Search for the cell housing the specified text and yield its (x, y) center coordinate. 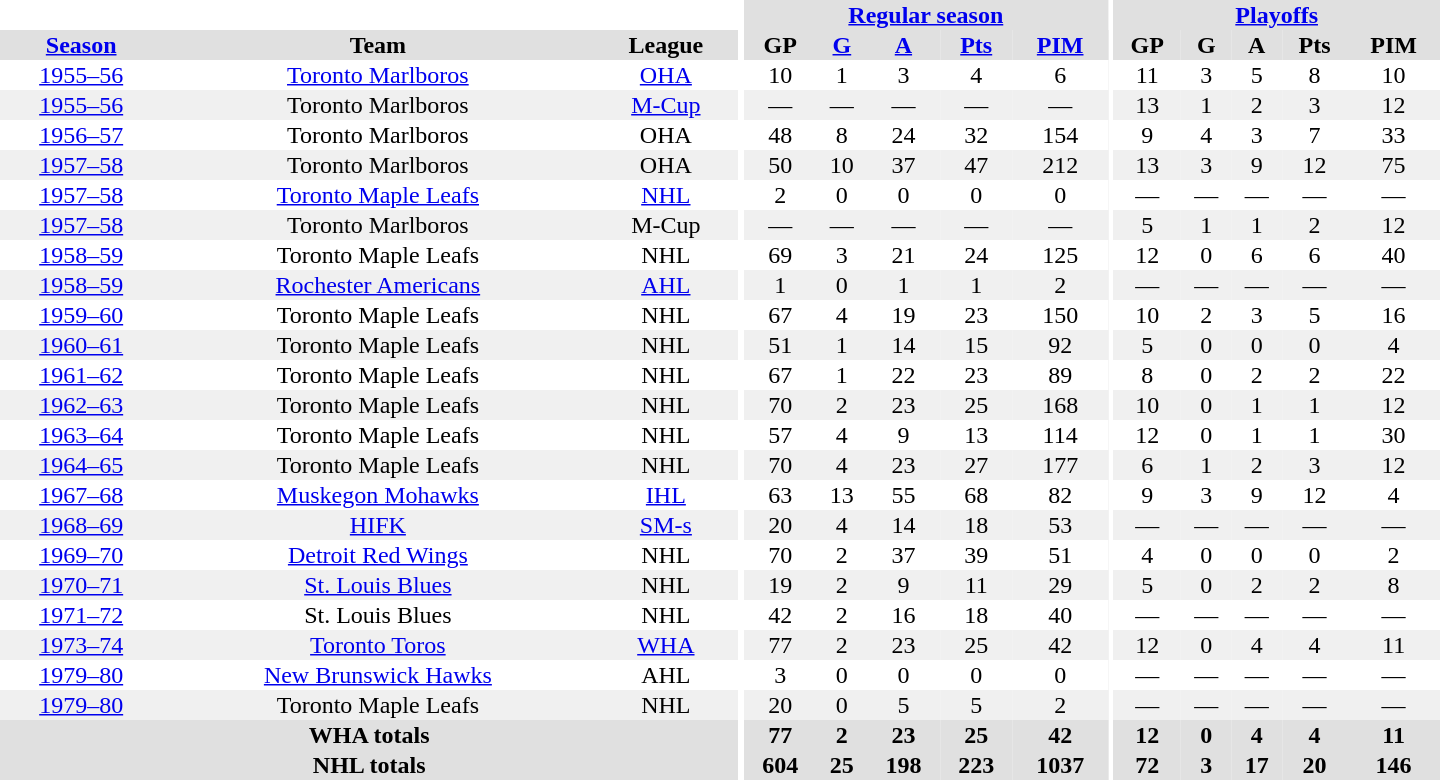
Muskegon Mohawks (378, 495)
125 (1060, 255)
89 (1060, 375)
69 (780, 255)
68 (976, 495)
17 (1256, 765)
47 (976, 165)
1968–69 (81, 525)
1956–57 (81, 135)
39 (976, 555)
1970–71 (81, 585)
SM-s (666, 525)
1961–62 (81, 375)
Playoffs (1276, 15)
92 (1060, 345)
48 (780, 135)
Detroit Red Wings (378, 555)
177 (1060, 465)
HIFK (378, 525)
604 (780, 765)
212 (1060, 165)
63 (780, 495)
Team (378, 45)
29 (1060, 585)
Toronto Toros (378, 645)
223 (976, 765)
1963–64 (81, 435)
Regular season (926, 15)
168 (1060, 405)
1959–60 (81, 315)
WHA totals (369, 735)
82 (1060, 495)
154 (1060, 135)
50 (780, 165)
1971–72 (81, 615)
55 (904, 495)
7 (1314, 135)
Season (81, 45)
1962–63 (81, 405)
1960–61 (81, 345)
1037 (1060, 765)
53 (1060, 525)
150 (1060, 315)
1967–68 (81, 495)
198 (904, 765)
New Brunswick Hawks (378, 675)
IHL (666, 495)
NHL totals (369, 765)
WHA (666, 645)
1964–65 (81, 465)
Rochester Americans (378, 285)
27 (976, 465)
75 (1394, 165)
1973–74 (81, 645)
1969–70 (81, 555)
114 (1060, 435)
21 (904, 255)
League (666, 45)
57 (780, 435)
15 (976, 345)
32 (976, 135)
72 (1147, 765)
30 (1394, 435)
146 (1394, 765)
33 (1394, 135)
